Locate the cell with the specified text and output its [x, y] center coordinate. 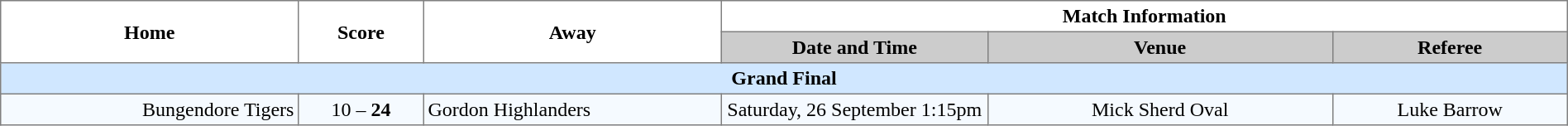
Venue [1159, 47]
Grand Final [784, 79]
Referee [1450, 47]
Home [150, 31]
Date and Time [854, 47]
Luke Barrow [1450, 109]
Away [572, 31]
10 – 24 [361, 109]
Score [361, 31]
Bungendore Tigers [150, 109]
Mick Sherd Oval [1159, 109]
Match Information [1145, 17]
Saturday, 26 September 1:15pm [854, 109]
Gordon Highlanders [572, 109]
